Determine the [X, Y] coordinate at the center of the cell enclosing the given text.  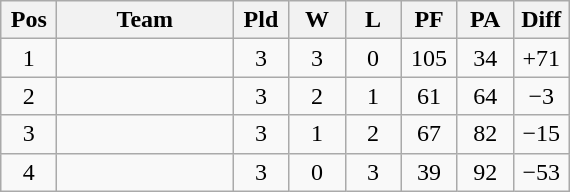
L [373, 20]
34 [485, 58]
Pos [29, 20]
92 [485, 172]
−53 [541, 172]
PF [429, 20]
PA [485, 20]
−15 [541, 134]
105 [429, 58]
61 [429, 96]
Team [145, 20]
+71 [541, 58]
W [317, 20]
82 [485, 134]
39 [429, 172]
Diff [541, 20]
64 [485, 96]
Pld [261, 20]
67 [429, 134]
4 [29, 172]
−3 [541, 96]
